Extract the (X, Y) coordinate from the center of the cell holding the provided text.  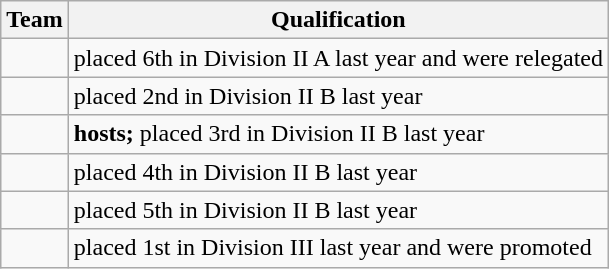
placed 1st in Division III last year and were promoted (338, 248)
placed 5th in Division II B last year (338, 210)
Team (35, 20)
placed 2nd in Division II B last year (338, 96)
placed 6th in Division II A last year and were relegated (338, 58)
hosts; placed 3rd in Division II B last year (338, 134)
Qualification (338, 20)
placed 4th in Division II B last year (338, 172)
